Capture the cell that displays the provided text and extract its (x, y) central coordinate. 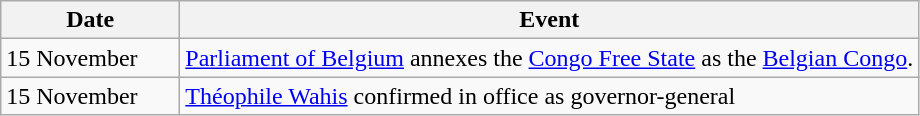
Date (90, 20)
Event (550, 20)
Parliament of Belgium annexes the Congo Free State as the Belgian Congo. (550, 58)
Théophile Wahis confirmed in office as governor-general (550, 96)
